For the text-containing cell, return its midpoint in [x, y] coordinate format. 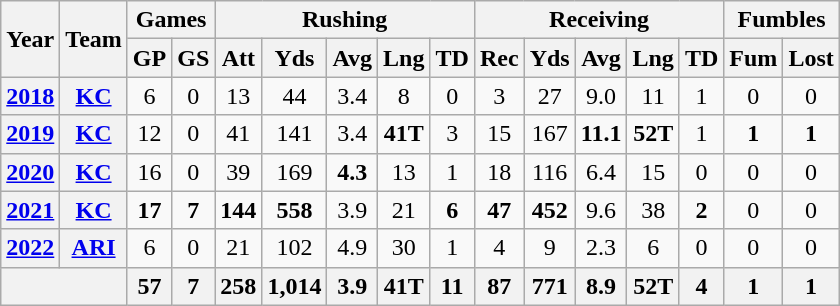
116 [550, 172]
2.3 [601, 248]
2 [701, 210]
41 [238, 134]
169 [294, 172]
2021 [30, 210]
258 [238, 286]
87 [499, 286]
452 [550, 210]
Att [238, 58]
16 [149, 172]
102 [294, 248]
167 [550, 134]
ARI [94, 248]
1,014 [294, 286]
141 [294, 134]
Rushing [345, 20]
2020 [30, 172]
4.9 [352, 248]
2022 [30, 248]
39 [238, 172]
558 [294, 210]
18 [499, 172]
Lost [811, 58]
GP [149, 58]
6.4 [601, 172]
771 [550, 286]
Fum [754, 58]
Team [94, 39]
30 [404, 248]
9.0 [601, 96]
12 [149, 134]
38 [653, 210]
4.3 [352, 172]
9 [550, 248]
47 [499, 210]
GS [194, 58]
44 [294, 96]
17 [149, 210]
27 [550, 96]
9.6 [601, 210]
Games [170, 20]
Year [30, 39]
8 [404, 96]
Fumbles [782, 20]
Rec [499, 58]
11.1 [601, 134]
2018 [30, 96]
57 [149, 286]
2019 [30, 134]
Receiving [598, 20]
8.9 [601, 286]
144 [238, 210]
